Locate the cell with the specified text and output its (x, y) center coordinate. 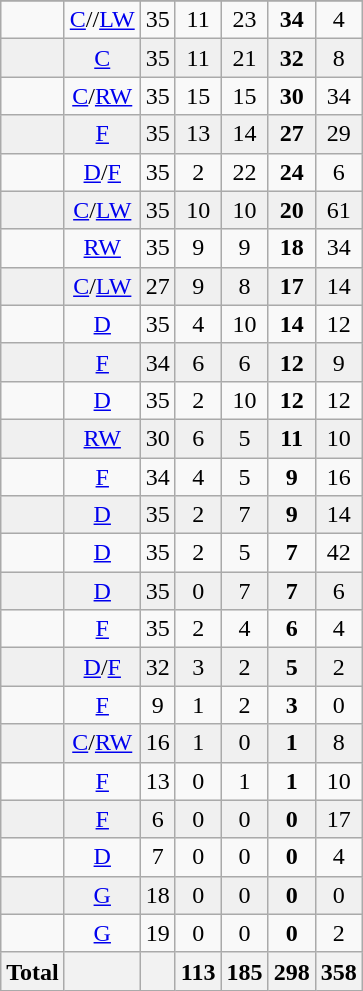
298 (292, 971)
358 (338, 971)
20 (292, 210)
185 (244, 971)
Total (33, 971)
29 (338, 134)
23 (244, 20)
24 (292, 172)
21 (244, 58)
22 (244, 172)
61 (338, 210)
19 (158, 933)
C//LW (102, 20)
C (102, 58)
113 (198, 971)
42 (338, 553)
